Provide the [x, y] coordinate of the cell's center where the given text is located.  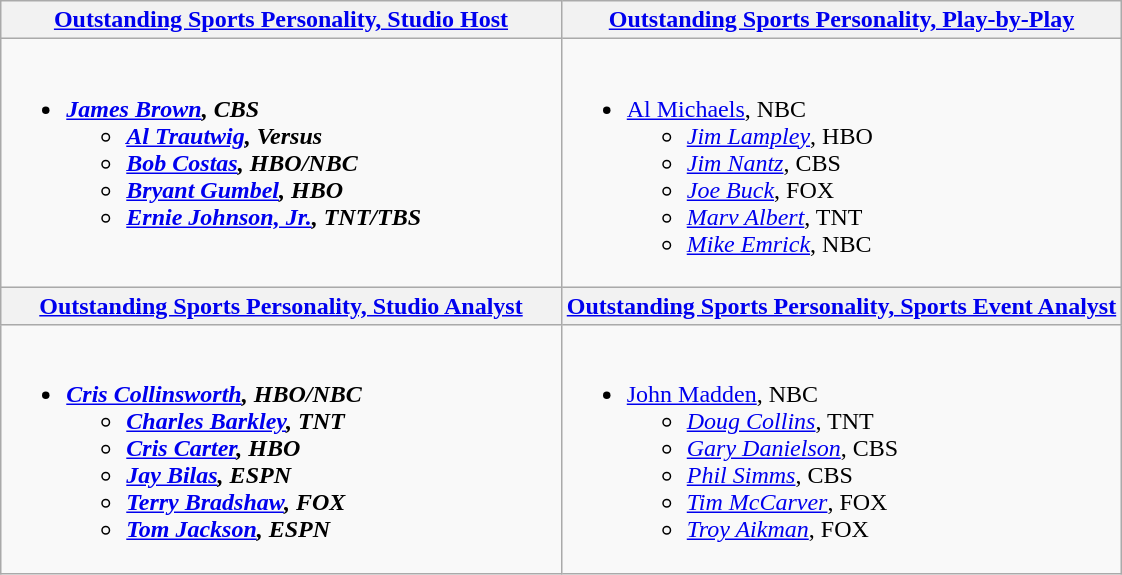
Outstanding Sports Personality, Studio Host [281, 20]
Outstanding Sports Personality, Sports Event Analyst [841, 306]
James Brown, CBSAl Trautwig, VersusBob Costas, HBO/NBCBryant Gumbel, HBOErnie Johnson, Jr., TNT/TBS [281, 163]
Outstanding Sports Personality, Play-by-Play [841, 20]
Cris Collinsworth, HBO/NBCCharles Barkley, TNTCris Carter, HBOJay Bilas, ESPNTerry Bradshaw, FOXTom Jackson, ESPN [281, 449]
Al Michaels, NBCJim Lampley, HBOJim Nantz, CBSJoe Buck, FOXMarv Albert, TNTMike Emrick, NBC [841, 163]
Outstanding Sports Personality, Studio Analyst [281, 306]
John Madden, NBCDoug Collins, TNTGary Danielson, CBSPhil Simms, CBSTim McCarver, FOXTroy Aikman, FOX [841, 449]
